Extract the [x, y] coordinate from the center of the cell holding the provided text.  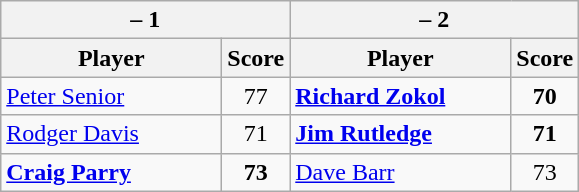
Richard Zokol [400, 96]
Jim Rutledge [400, 134]
70 [545, 96]
Dave Barr [400, 172]
77 [256, 96]
Peter Senior [112, 96]
– 1 [146, 20]
– 2 [434, 20]
Craig Parry [112, 172]
Rodger Davis [112, 134]
